Search for the cell housing the specified text and yield its (x, y) center coordinate. 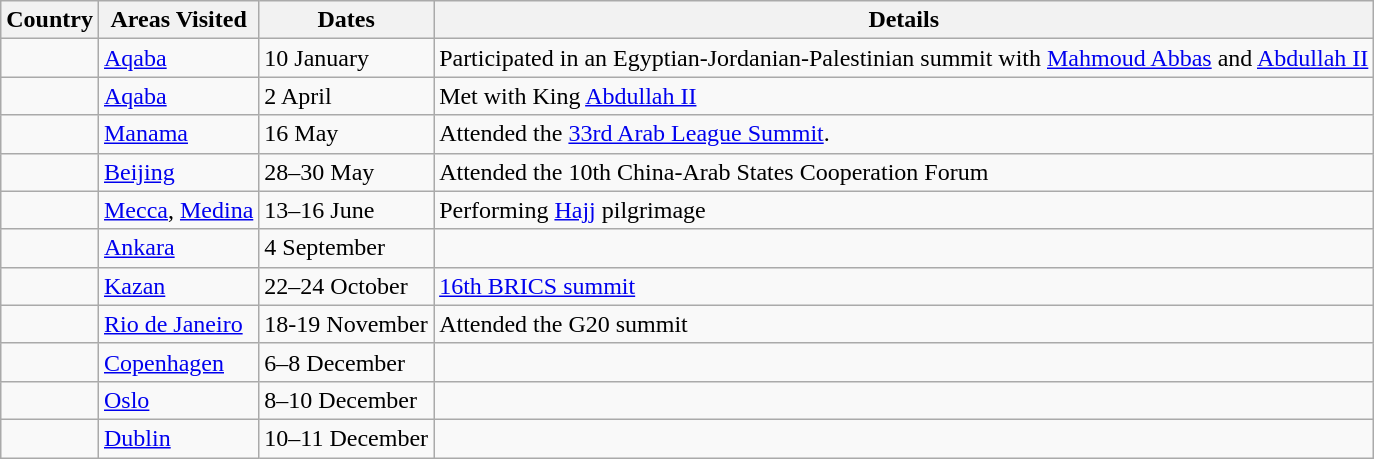
Manama (178, 134)
13–16 June (346, 210)
22–24 October (346, 286)
Kazan (178, 286)
Copenhagen (178, 362)
Dublin (178, 438)
4 September (346, 248)
Oslo (178, 400)
Attended the 33rd Arab League Summit. (904, 134)
6–8 December (346, 362)
Beijing (178, 172)
Rio de Janeiro (178, 324)
Areas Visited (178, 20)
Mecca, Medina (178, 210)
Dates (346, 20)
2 April (346, 96)
Participated in an Egyptian-Jordanian-Palestinian summit with Mahmoud Abbas and Abdullah II (904, 58)
Performing Hajj pilgrimage (904, 210)
Details (904, 20)
16 May (346, 134)
Ankara (178, 248)
10 January (346, 58)
28–30 May (346, 172)
Country (50, 20)
Attended the 10th China-Arab States Cooperation Forum (904, 172)
Attended the G20 summit (904, 324)
18-19 November (346, 324)
Met with King Abdullah II (904, 96)
10–11 December (346, 438)
8–10 December (346, 400)
16th BRICS summit (904, 286)
